Identify which cell holds the provided text, then report its [X, Y] central coordinate. 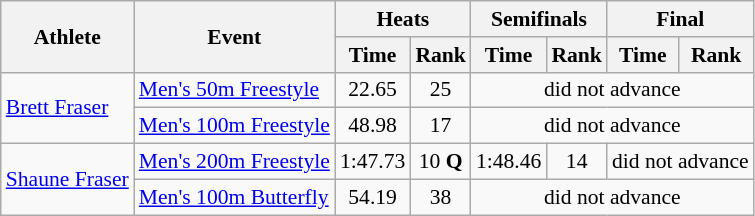
Men's 50m Freestyle [234, 90]
Men's 100m Freestyle [234, 126]
Semifinals [539, 19]
Athlete [68, 36]
1:47.73 [372, 162]
Shaune Fraser [68, 180]
38 [440, 197]
Event [234, 36]
14 [576, 162]
22.65 [372, 90]
Heats [403, 19]
Brett Fraser [68, 108]
Final [680, 19]
Men's 200m Freestyle [234, 162]
54.19 [372, 197]
10 Q [440, 162]
17 [440, 126]
48.98 [372, 126]
Men's 100m Butterfly [234, 197]
1:48.46 [508, 162]
25 [440, 90]
